Search for the cell housing the specified text and yield its [x, y] center coordinate. 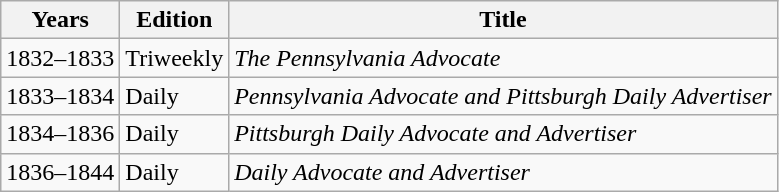
Edition [174, 20]
1836–1844 [60, 172]
1832–1833 [60, 58]
Triweekly [174, 58]
Pittsburgh Daily Advocate and Advertiser [504, 134]
1834–1836 [60, 134]
Pennsylvania Advocate and Pittsburgh Daily Advertiser [504, 96]
1833–1834 [60, 96]
Years [60, 20]
Daily Advocate and Advertiser [504, 172]
Title [504, 20]
The Pennsylvania Advocate [504, 58]
